Search for the cell housing the specified text and yield its (x, y) center coordinate. 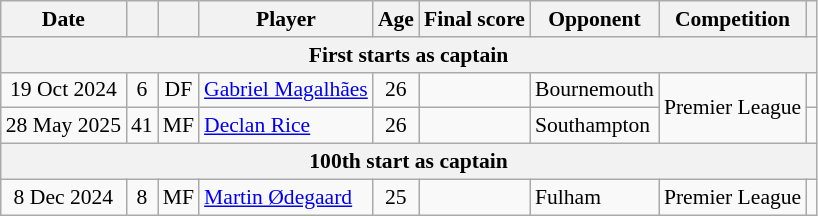
Fulham (594, 197)
Competition (732, 19)
100th start as captain (409, 162)
Date (64, 19)
First starts as captain (409, 55)
Opponent (594, 19)
8 (142, 197)
19 Oct 2024 (64, 90)
Southampton (594, 126)
41 (142, 126)
25 (396, 197)
DF (178, 90)
6 (142, 90)
8 Dec 2024 (64, 197)
28 May 2025 (64, 126)
Declan Rice (286, 126)
Martin Ødegaard (286, 197)
Gabriel Magalhães (286, 90)
Bournemouth (594, 90)
Final score (474, 19)
Player (286, 19)
Age (396, 19)
